Capture the cell that displays the provided text and extract its (x, y) central coordinate. 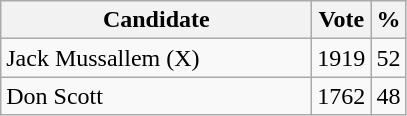
Jack Mussallem (X) (156, 58)
% (388, 20)
Candidate (156, 20)
Don Scott (156, 96)
Vote (342, 20)
48 (388, 96)
1919 (342, 58)
52 (388, 58)
1762 (342, 96)
